Return (x, y) of the center of cell containing provided text 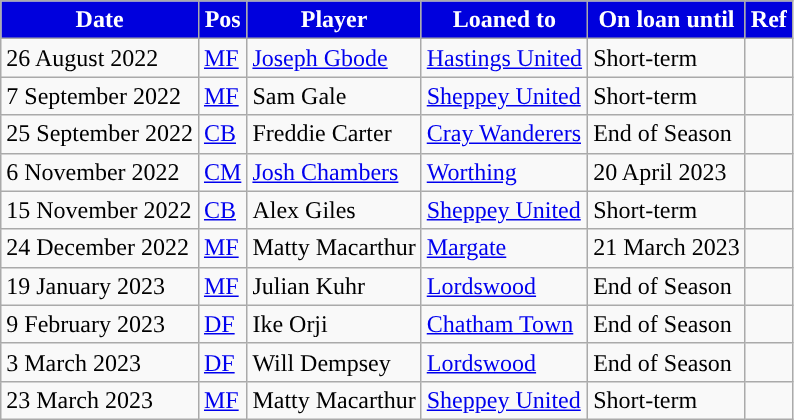
Worthing (504, 172)
15 November 2022 (100, 210)
3 March 2023 (100, 362)
Julian Kuhr (334, 286)
9 February 2023 (100, 324)
Loaned to (504, 20)
Josh Chambers (334, 172)
7 September 2022 (100, 96)
Alex Giles (334, 210)
23 March 2023 (100, 400)
Will Dempsey (334, 362)
21 March 2023 (667, 248)
Date (100, 20)
Margate (504, 248)
26 August 2022 (100, 58)
6 November 2022 (100, 172)
Freddie Carter (334, 134)
Pos (222, 20)
Chatham Town (504, 324)
Cray Wanderers (504, 134)
25 September 2022 (100, 134)
24 December 2022 (100, 248)
Ref (768, 20)
On loan until (667, 20)
Sam Gale (334, 96)
CM (222, 172)
19 January 2023 (100, 286)
20 April 2023 (667, 172)
Hastings United (504, 58)
Ike Orji (334, 324)
Player (334, 20)
Joseph Gbode (334, 58)
